Find where the given text appears and provide that cell's center as [X, Y] coordinate. 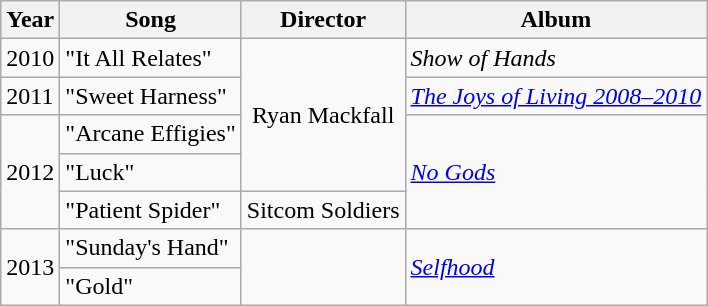
No Gods [556, 172]
Show of Hands [556, 58]
Selfhood [556, 267]
"Luck" [150, 172]
2013 [30, 267]
Year [30, 20]
"Sunday's Hand" [150, 248]
Sitcom Soldiers [323, 210]
"Arcane Effigies" [150, 134]
Song [150, 20]
2012 [30, 172]
The Joys of Living 2008–2010 [556, 96]
"Sweet Harness" [150, 96]
2011 [30, 96]
"Gold" [150, 286]
Director [323, 20]
"Patient Spider" [150, 210]
2010 [30, 58]
Album [556, 20]
"It All Relates" [150, 58]
Ryan Mackfall [323, 115]
